For the text-containing cell, return its midpoint in [X, Y] coordinate format. 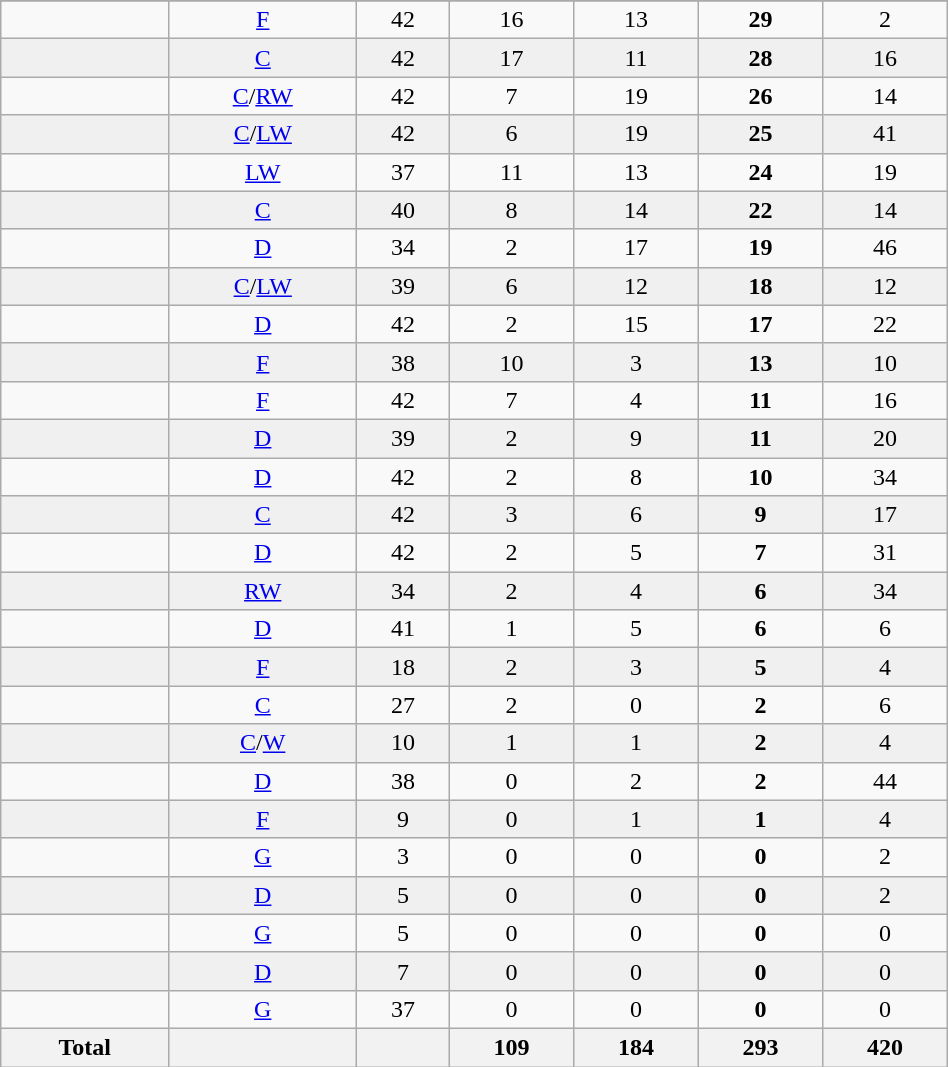
RW [263, 591]
20 [886, 438]
15 [636, 324]
109 [511, 1047]
420 [886, 1047]
Total [85, 1047]
31 [886, 553]
C/RW [263, 96]
25 [760, 134]
46 [886, 248]
29 [760, 20]
24 [760, 172]
293 [760, 1047]
44 [886, 781]
26 [760, 96]
184 [636, 1047]
C/W [263, 743]
28 [760, 58]
LW [263, 172]
27 [404, 705]
40 [404, 210]
